Capture the cell that displays the provided text and extract its (x, y) central coordinate. 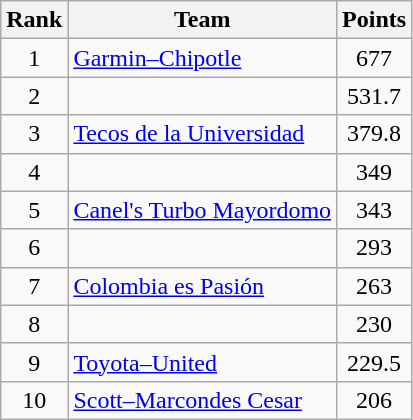
Rank (34, 20)
379.8 (374, 134)
3 (34, 134)
343 (374, 210)
531.7 (374, 96)
6 (34, 248)
10 (34, 400)
4 (34, 172)
349 (374, 172)
677 (374, 58)
Colombia es Pasión (202, 286)
206 (374, 400)
Points (374, 20)
Team (202, 20)
Canel's Turbo Mayordomo (202, 210)
Toyota–United (202, 362)
5 (34, 210)
230 (374, 324)
9 (34, 362)
2 (34, 96)
Tecos de la Universidad (202, 134)
1 (34, 58)
Scott–Marcondes Cesar (202, 400)
263 (374, 286)
229.5 (374, 362)
Garmin–Chipotle (202, 58)
8 (34, 324)
293 (374, 248)
7 (34, 286)
